Return the [X, Y] coordinate for the center point of the cell that contains the specified text.  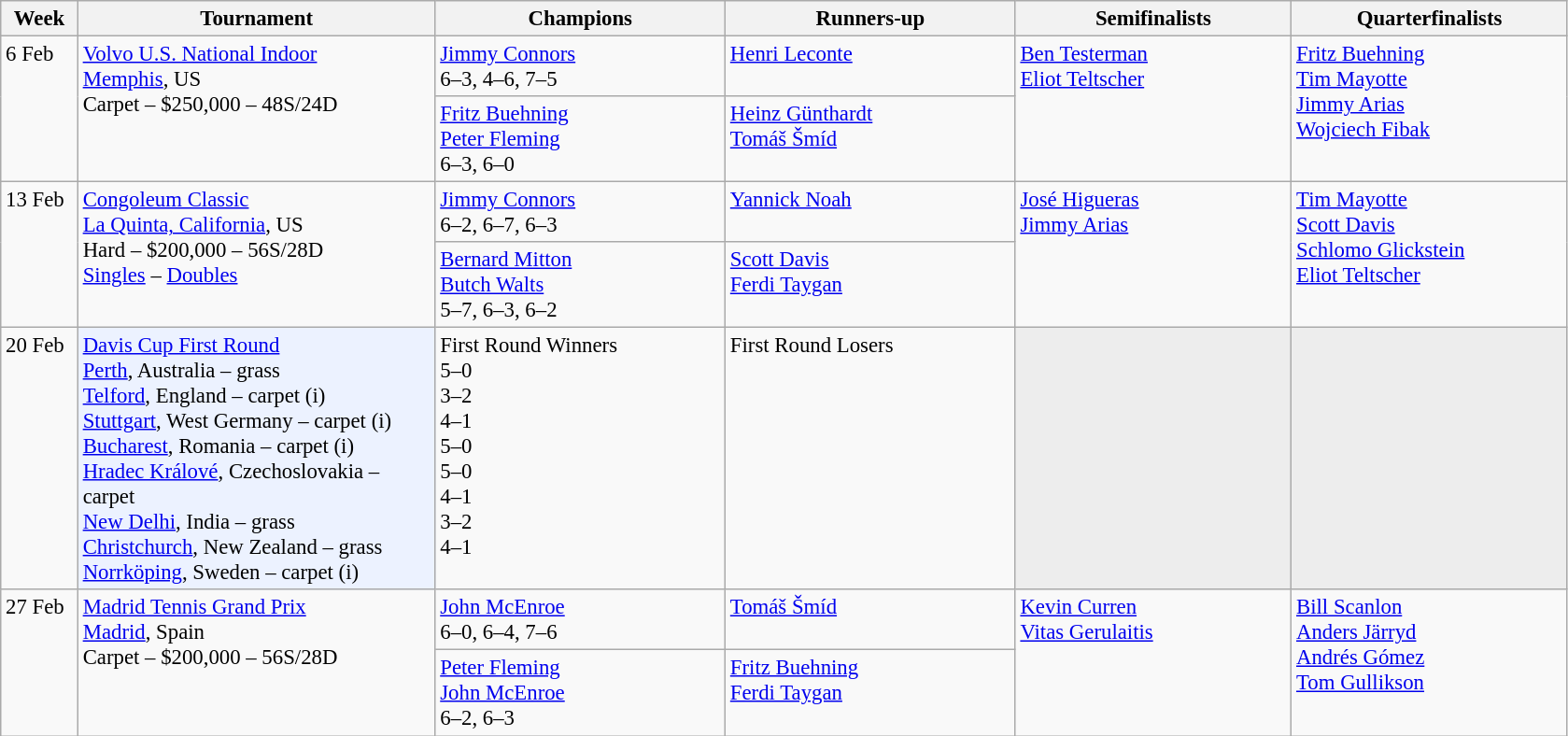
Ben Testerman Eliot Teltscher [1153, 109]
20 Feb [39, 460]
Peter Fleming John McEnroe 6–2, 6–3 [581, 693]
Fritz Buehning Peter Fleming6–3, 6–0 [581, 139]
Heinz Günthardt Tomáš Šmíd [870, 139]
Fritz Buehning Tim Mayotte Jimmy Arias Wojciech Fibak [1430, 109]
Bernard Mitton Butch Walts 5–7, 6–3, 6–2 [581, 285]
John McEnroe 6–0, 6–4, 7–6 [581, 620]
6 Feb [39, 109]
Volvo U.S. National Indoor Memphis, US Carpet – $250,000 – 48S/24D [256, 109]
Semifinalists [1153, 19]
Fritz Buehning Ferdi Taygan [870, 693]
Champions [581, 19]
13 Feb [39, 255]
Tournament [256, 19]
Jimmy Connors6–2, 6–7, 6–3 [581, 213]
First Round Winners 5–0 3–2 4–1 5–0 5–0 4–1 3–2 4–1 [581, 460]
Tim Mayotte Scott Davis Schlomo Glickstein Eliot Teltscher [1430, 255]
Congoleum Classic La Quinta, California, US Hard – $200,000 – 56S/28D Singles – Doubles [256, 255]
Jimmy Connors6–3, 4–6, 7–5 [581, 67]
Kevin Curren Vitas Gerulaitis [1153, 663]
Bill Scanlon Anders Järryd Andrés Gómez Tom Gullikson [1430, 663]
José Higueras Jimmy Arias [1153, 255]
Scott Davis Ferdi Taygan [870, 285]
27 Feb [39, 663]
Madrid Tennis Grand Prix Madrid, Spain Carpet – $200,000 – 56S/28D [256, 663]
Quarterfinalists [1430, 19]
Yannick Noah [870, 213]
Tomáš Šmíd [870, 620]
Runners-up [870, 19]
Week [39, 19]
First Round Losers [870, 460]
Henri Leconte [870, 67]
